Return (x, y) of the center of cell containing provided text 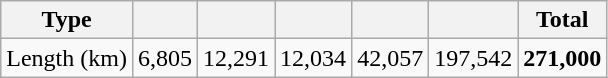
12,034 (314, 58)
Type (67, 20)
6,805 (164, 58)
12,291 (236, 58)
Total (562, 20)
197,542 (474, 58)
Length (km) (67, 58)
42,057 (390, 58)
271,000 (562, 58)
